Detect which cell encompasses the target text, then output its (x, y) center coordinate. 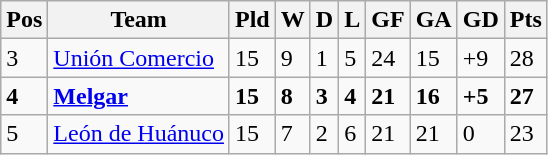
23 (526, 134)
24 (388, 58)
L (352, 20)
Unión Comercio (139, 58)
+9 (480, 58)
W (292, 20)
Pld (252, 20)
D (324, 20)
León de Huánuco (139, 134)
9 (292, 58)
GD (480, 20)
Melgar (139, 96)
16 (434, 96)
8 (292, 96)
Pos (24, 20)
6 (352, 134)
0 (480, 134)
28 (526, 58)
7 (292, 134)
2 (324, 134)
+5 (480, 96)
Pts (526, 20)
1 (324, 58)
GA (434, 20)
Team (139, 20)
27 (526, 96)
GF (388, 20)
